For the text-containing cell, return its midpoint in (X, Y) coordinate format. 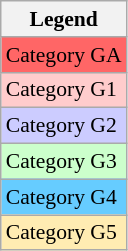
Category G4 (64, 197)
Category GA (64, 55)
Category G3 (64, 162)
Category G2 (64, 126)
Legend (64, 19)
Category G1 (64, 90)
Category G5 (64, 233)
